Extract the (X, Y) coordinate from the center of the cell holding the provided text.  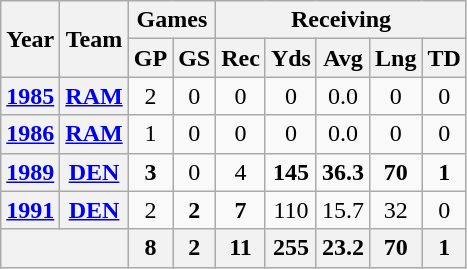
23.2 (342, 248)
Team (94, 39)
Yds (290, 58)
32 (396, 210)
1985 (30, 96)
1991 (30, 210)
Games (172, 20)
7 (241, 210)
15.7 (342, 210)
Lng (396, 58)
11 (241, 248)
1989 (30, 172)
Year (30, 39)
Avg (342, 58)
TD (444, 58)
145 (290, 172)
8 (150, 248)
3 (150, 172)
255 (290, 248)
Rec (241, 58)
36.3 (342, 172)
Receiving (342, 20)
110 (290, 210)
GS (194, 58)
1986 (30, 134)
4 (241, 172)
GP (150, 58)
